Determine the [x, y] coordinate at the center of the cell enclosing the given text.  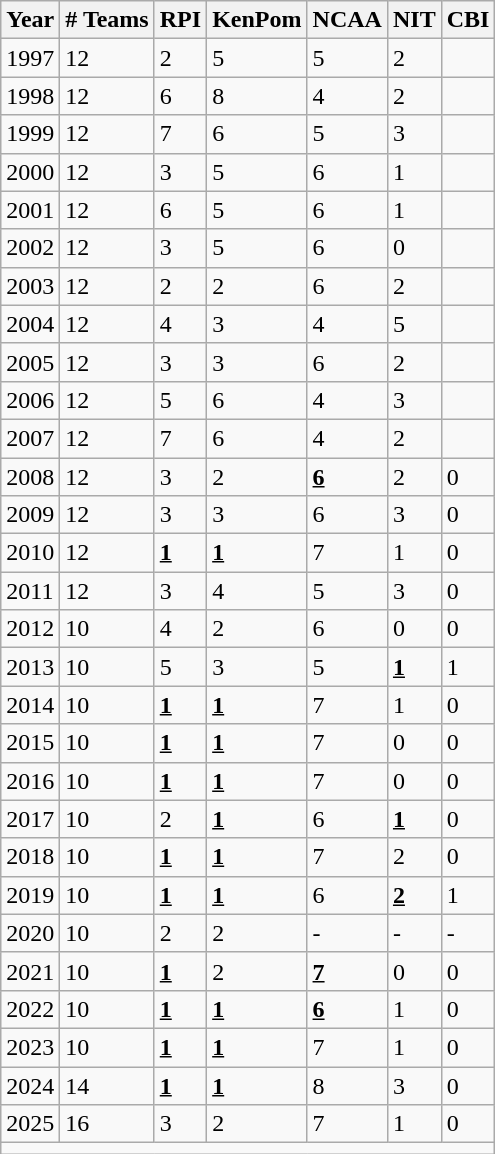
2023 [30, 1047]
2013 [30, 667]
1997 [30, 58]
2004 [30, 324]
1998 [30, 96]
2009 [30, 515]
RPI [180, 20]
14 [107, 1085]
2006 [30, 400]
2019 [30, 895]
2021 [30, 971]
2020 [30, 933]
2018 [30, 857]
2016 [30, 781]
2014 [30, 705]
2010 [30, 553]
NCAA [347, 20]
2003 [30, 286]
2011 [30, 591]
2007 [30, 438]
2005 [30, 362]
KenPom [257, 20]
16 [107, 1124]
# Teams [107, 20]
2024 [30, 1085]
CBI [468, 20]
NIT [414, 20]
Year [30, 20]
2002 [30, 248]
2012 [30, 629]
2025 [30, 1124]
2015 [30, 743]
2000 [30, 172]
2022 [30, 1009]
2001 [30, 210]
2008 [30, 477]
2017 [30, 819]
1999 [30, 134]
